Locate the cell with the specified text and output its (x, y) center coordinate. 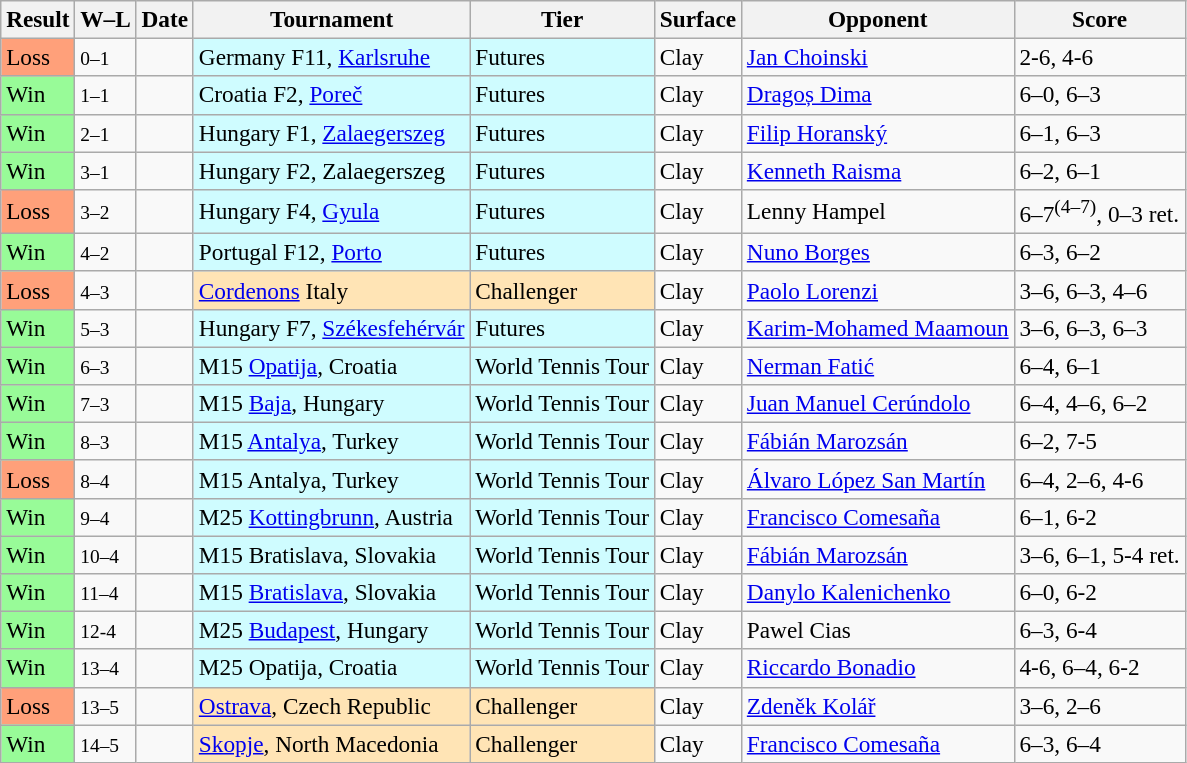
M25 Opatija, Croatia (331, 668)
6–2, 7-5 (1100, 441)
6–7(4–7), 0–3 ret. (1100, 211)
6–4, 6–1 (1100, 366)
Kenneth Raisma (878, 170)
Portugal F12, Porto (331, 252)
Date (164, 19)
Result (38, 19)
Score (1100, 19)
Hungary F1, Zalaegerszeg (331, 133)
M15 Opatija, Croatia (331, 366)
3–1 (106, 170)
Opponent (878, 19)
Hungary F4, Gyula (331, 211)
4–2 (106, 252)
2–1 (106, 133)
11–4 (106, 592)
1–1 (106, 95)
2-6, 4-6 (1100, 57)
6–0, 6-2 (1100, 592)
M25 Kottingbrunn, Austria (331, 517)
Lenny Hampel (878, 211)
Filip Horanský (878, 133)
Álvaro López San Martín (878, 479)
0–1 (106, 57)
6–3, 6-4 (1100, 630)
3–6, 2–6 (1100, 706)
3–6, 6–3, 6–3 (1100, 328)
Riccardo Bonadio (878, 668)
Surface (698, 19)
Juan Manuel Cerúndolo (878, 403)
Nerman Fatić (878, 366)
Nuno Borges (878, 252)
6–0, 6–3 (1100, 95)
10–4 (106, 554)
Cordenons Italy (331, 290)
13–5 (106, 706)
6–1, 6-2 (1100, 517)
Karim-Mohamed Maamoun (878, 328)
8–3 (106, 441)
M25 Budapest, Hungary (331, 630)
4-6, 6–4, 6-2 (1100, 668)
Croatia F2, Poreč (331, 95)
9–4 (106, 517)
3–6, 6–3, 4–6 (1100, 290)
Danylo Kalenichenko (878, 592)
12-4 (106, 630)
6–4, 2–6, 4-6 (1100, 479)
6–1, 6–3 (1100, 133)
7–3 (106, 403)
Dragoș Dima (878, 95)
Ostrava, Czech Republic (331, 706)
13–4 (106, 668)
6–4, 4–6, 6–2 (1100, 403)
6–3, 6–2 (1100, 252)
14–5 (106, 743)
Germany F11, Karlsruhe (331, 57)
3–6, 6–1, 5-4 ret. (1100, 554)
Zdeněk Kolář (878, 706)
Tournament (331, 19)
Paolo Lorenzi (878, 290)
W–L (106, 19)
Hungary F7, Székesfehérvár (331, 328)
4–3 (106, 290)
Pawel Cias (878, 630)
Hungary F2, Zalaegerszeg (331, 170)
8–4 (106, 479)
Jan Choinski (878, 57)
3–2 (106, 211)
Tier (562, 19)
6–2, 6–1 (1100, 170)
6–3, 6–4 (1100, 743)
6–3 (106, 366)
5–3 (106, 328)
M15 Baja, Hungary (331, 403)
Skopje, North Macedonia (331, 743)
